Output the [x, y] coordinate of the center of the cell containing the given text.  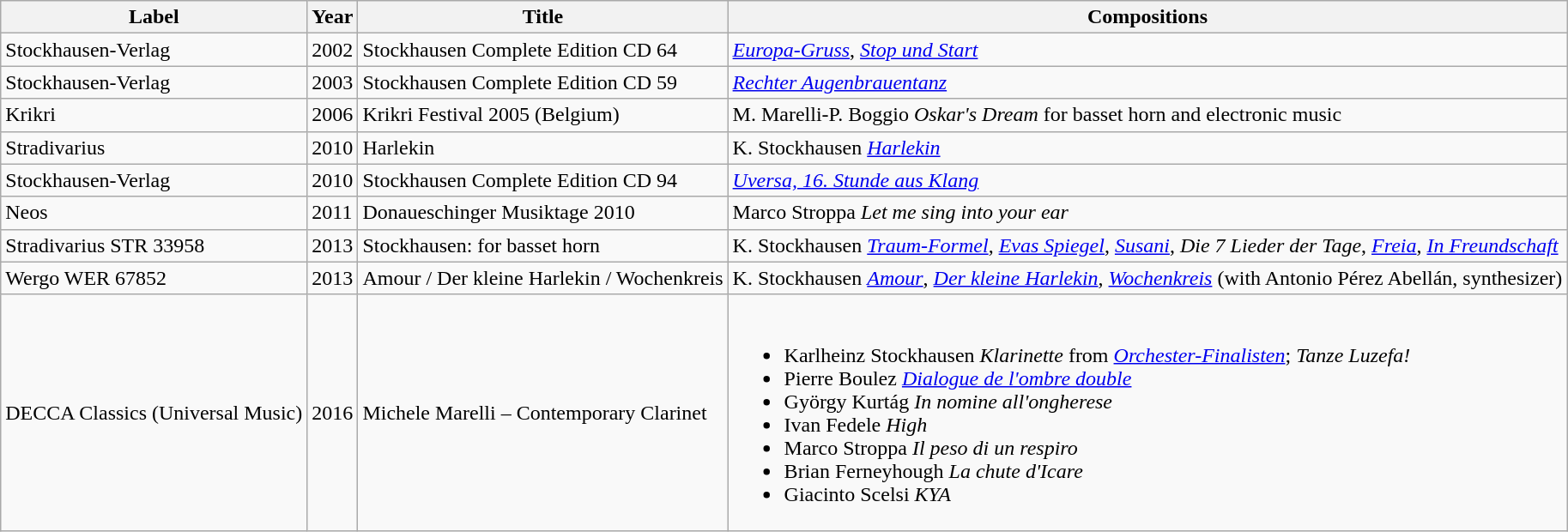
Title [542, 17]
2006 [333, 115]
DECCA Classics (Universal Music) [154, 412]
2016 [333, 412]
Uversa, 16. Stunde aus Klang [1147, 180]
Krikri Festival 2005 (Belgium) [542, 115]
Stradivarius STR 33958 [154, 245]
Label [154, 17]
Stockhausen Complete Edition CD 94 [542, 180]
Stradivarius [154, 148]
2003 [333, 82]
Year [333, 17]
M. Marelli-P. Boggio Oskar's Dream for basset horn and electronic music [1147, 115]
2002 [333, 50]
Europa-Gruss, Stop und Start [1147, 50]
Krikri [154, 115]
Rechter Augenbrauentanz [1147, 82]
Wergo WER 67852 [154, 278]
Donaueschinger Musiktage 2010 [542, 213]
Marco Stroppa Let me sing into your ear [1147, 213]
Neos [154, 213]
Stockhausen Complete Edition CD 64 [542, 50]
Michele Marelli – Contemporary Clarinet [542, 412]
K. Stockhausen Amour, Der kleine Harlekin, Wochenkreis (with Antonio Pérez Abellán, synthesizer) [1147, 278]
Stockhausen Complete Edition CD 59 [542, 82]
Amour / Der kleine Harlekin / Wochenkreis [542, 278]
K. Stockhausen Harlekin [1147, 148]
K. Stockhausen Traum-Formel, Evas Spiegel, Susani, Die 7 Lieder der Tage, Freia, In Freundschaft [1147, 245]
2011 [333, 213]
Harlekin [542, 148]
Compositions [1147, 17]
Stockhausen: for basset horn [542, 245]
